Detect which cell encompasses the target text, then output its [x, y] center coordinate. 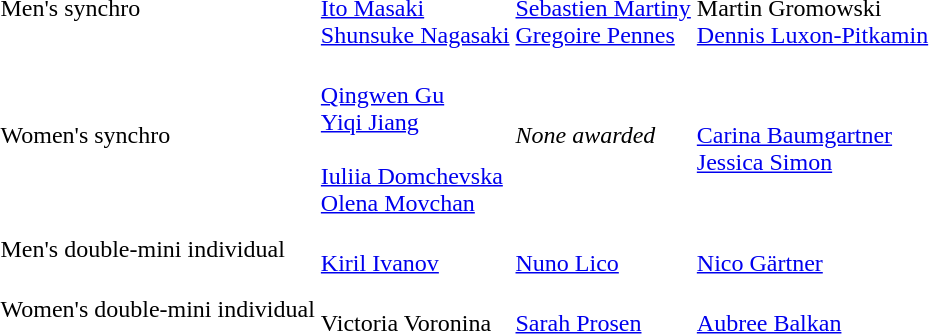
Kiril Ivanov [415, 250]
Qingwen GuYiqi Jiang Iuliia DomchevskaOlena Movchan [415, 136]
Nuno Lico [603, 250]
Nico Gärtner [812, 250]
None awarded [603, 136]
Carina BaumgartnerJessica Simon [812, 136]
